Capture the cell that displays the provided text and extract its [x, y] central coordinate. 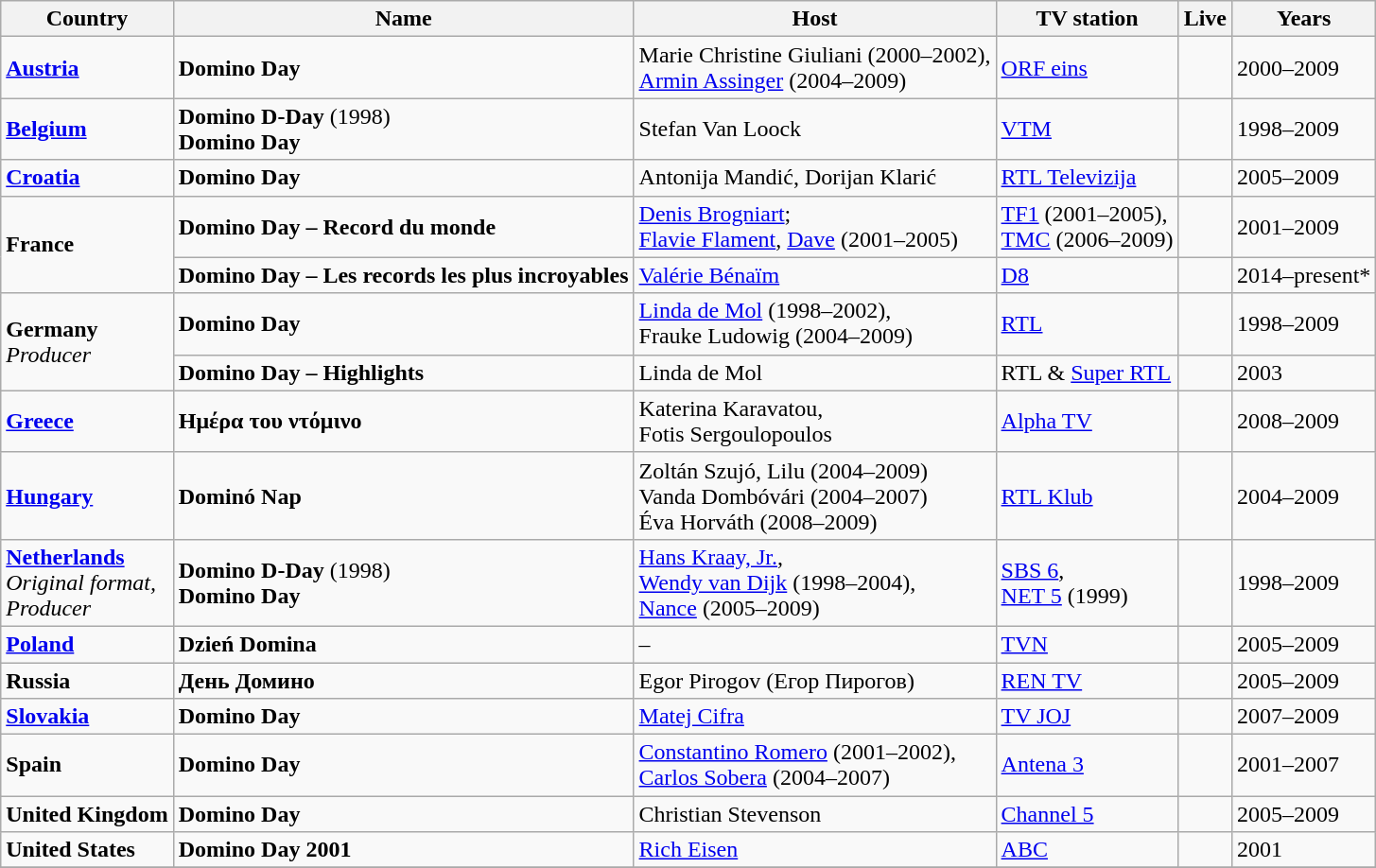
Zoltán Szujó, Lilu (2004–2009)Vanda Dombóvári (2004–2007)Éva Horváth (2008–2009) [815, 495]
Antena 3 [1088, 766]
– [815, 644]
Domino Day – Highlights [403, 373]
Years [1304, 19]
TF1 (2001–2005),TMC (2006–2009) [1088, 227]
Denis Brogniart;Flavie Flament, Dave (2001–2005) [815, 227]
VTM [1088, 129]
Name [403, 19]
Marie Christine Giuliani (2000–2002),Armin Assinger (2004–2009) [815, 68]
2004–2009 [1304, 495]
Rich Eisen [815, 850]
2001 [1304, 850]
SBS 6,NET 5 (1999) [1088, 582]
RTL & Super RTL [1088, 373]
D8 [1088, 275]
Stefan Van Loock [815, 129]
Egor Pirogov (Егор Пирогов) [815, 680]
TV station [1088, 19]
TV JOJ [1088, 717]
Christian Stevenson [815, 814]
United Kingdom [87, 814]
2014–present* [1304, 275]
Dzień Domina [403, 644]
Slovakia [87, 717]
Greece [87, 422]
RTL [1088, 323]
День Домино [403, 680]
Germany Producer [87, 342]
Austria [87, 68]
2003 [1304, 373]
Channel 5 [1088, 814]
United States [87, 850]
Valérie Bénaïm [815, 275]
ORF eins [1088, 68]
Domino Day – Les records les plus incroyables [403, 275]
Domino Day 2001 [403, 850]
Alpha TV [1088, 422]
Country [87, 19]
2001–2009 [1304, 227]
2008–2009 [1304, 422]
Croatia [87, 178]
Linda de Mol (1998–2002), Frauke Ludowig (2004–2009) [815, 323]
Spain [87, 766]
Live [1205, 19]
Constantino Romero (2001–2002),Carlos Sobera (2004–2007) [815, 766]
2000–2009 [1304, 68]
Katerina Karavatou, Fotis Sergoulopoulos [815, 422]
Belgium [87, 129]
Hungary [87, 495]
REN TV [1088, 680]
RTL Klub [1088, 495]
Linda de Mol [815, 373]
Domino Day – Record du monde [403, 227]
Poland [87, 644]
RTL Televizija [1088, 178]
ABC [1088, 850]
Dominó Nap [403, 495]
Antonija Mandić, Dorijan Klarić [815, 178]
Netherlands Original format, Producer [87, 582]
France [87, 244]
TVN [1088, 644]
2001–2007 [1304, 766]
Host [815, 19]
Matej Cifra [815, 717]
Hans Kraay, Jr.,Wendy van Dijk (1998–2004),Nance (2005–2009) [815, 582]
2007–2009 [1304, 717]
Ημέρα του ντόμινο [403, 422]
Russia [87, 680]
